Provide the [X, Y] coordinate of the cell's center where the given text is located.  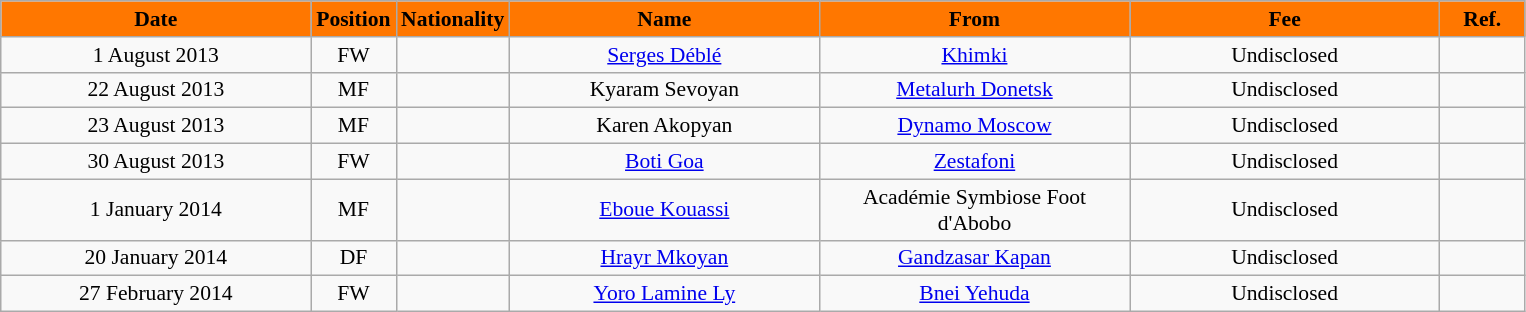
Boti Goa [664, 162]
23 August 2013 [156, 126]
Metalurh Donetsk [974, 90]
30 August 2013 [156, 162]
Name [664, 19]
Ref. [1482, 19]
From [974, 19]
Hrayr Mkoyan [664, 258]
Date [156, 19]
22 August 2013 [156, 90]
DF [354, 258]
1 January 2014 [156, 210]
Nationality [452, 19]
Dynamo Moscow [974, 126]
Kyaram Sevoyan [664, 90]
20 January 2014 [156, 258]
Zestafoni [974, 162]
Karen Akopyan [664, 126]
Yoro Lamine Ly [664, 294]
Fee [1285, 19]
Serges Déblé [664, 55]
Bnei Yehuda [974, 294]
27 February 2014 [156, 294]
Khimki [974, 55]
Position [354, 19]
Eboue Kouassi [664, 210]
1 August 2013 [156, 55]
Académie Symbiose Foot d'Abobo [974, 210]
Gandzasar Kapan [974, 258]
